Detect which cell encompasses the target text, then output its [X, Y] center coordinate. 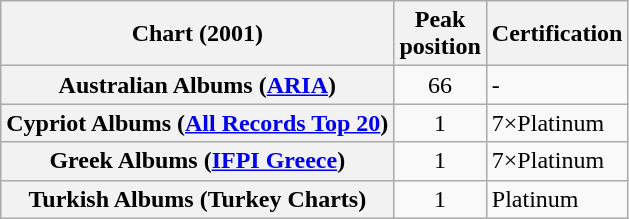
Peakposition [440, 34]
Australian Albums (ARIA) [198, 85]
Greek Albums (IFPI Greece) [198, 161]
Turkish Albums (Turkey Charts) [198, 199]
66 [440, 85]
Chart (2001) [198, 34]
Certification [557, 34]
- [557, 85]
Cypriot Albums (All Records Top 20) [198, 123]
Platinum [557, 199]
